Locate the cell with the specified text and output its [x, y] center coordinate. 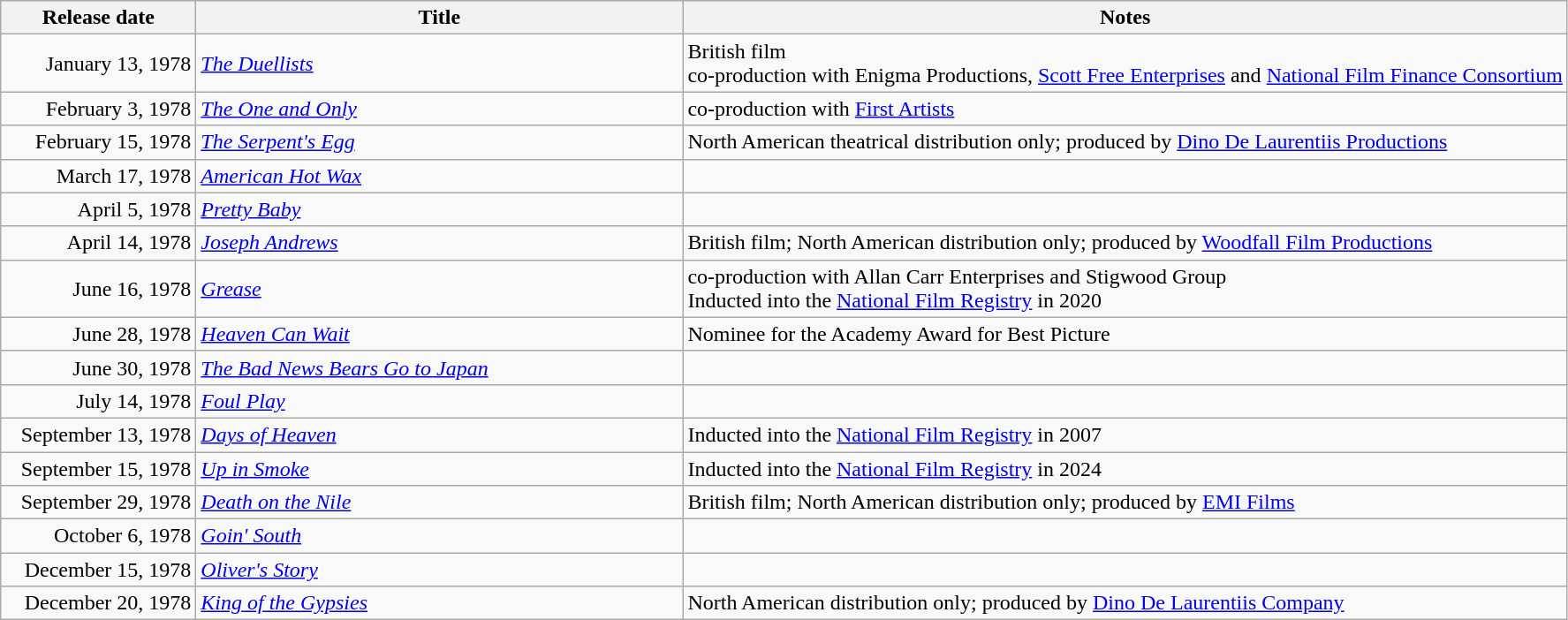
September 13, 1978 [99, 435]
Death on the Nile [440, 503]
The Bad News Bears Go to Japan [440, 367]
Oliver's Story [440, 570]
Foul Play [440, 401]
Nominee for the Academy Award for Best Picture [1125, 334]
December 15, 1978 [99, 570]
Inducted into the National Film Registry in 2024 [1125, 469]
February 15, 1978 [99, 142]
Notes [1125, 18]
Goin' South [440, 536]
April 5, 1978 [99, 209]
Title [440, 18]
Release date [99, 18]
North American theatrical distribution only; produced by Dino De Laurentiis Productions [1125, 142]
American Hot Wax [440, 176]
April 14, 1978 [99, 243]
British film; North American distribution only; produced by EMI Films [1125, 503]
co-production with Allan Carr Enterprises and Stigwood GroupInducted into the National Film Registry in 2020 [1125, 288]
June 16, 1978 [99, 288]
January 13, 1978 [99, 64]
King of the Gypsies [440, 603]
Pretty Baby [440, 209]
September 29, 1978 [99, 503]
June 30, 1978 [99, 367]
December 20, 1978 [99, 603]
The Serpent's Egg [440, 142]
co-production with First Artists [1125, 109]
Grease [440, 288]
Days of Heaven [440, 435]
The Duellists [440, 64]
Joseph Andrews [440, 243]
Heaven Can Wait [440, 334]
British filmco-production with Enigma Productions, Scott Free Enterprises and National Film Finance Consortium [1125, 64]
North American distribution only; produced by Dino De Laurentiis Company [1125, 603]
October 6, 1978 [99, 536]
June 28, 1978 [99, 334]
Up in Smoke [440, 469]
September 15, 1978 [99, 469]
Inducted into the National Film Registry in 2007 [1125, 435]
July 14, 1978 [99, 401]
British film; North American distribution only; produced by Woodfall Film Productions [1125, 243]
The One and Only [440, 109]
February 3, 1978 [99, 109]
March 17, 1978 [99, 176]
